Scan for the cell matching the given text and deliver its [x, y] coordinate at center. 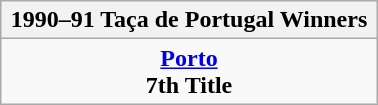
1990–91 Taça de Portugal Winners [189, 20]
Porto7th Title [189, 72]
